Locate the cell with the specified text and output its (x, y) center coordinate. 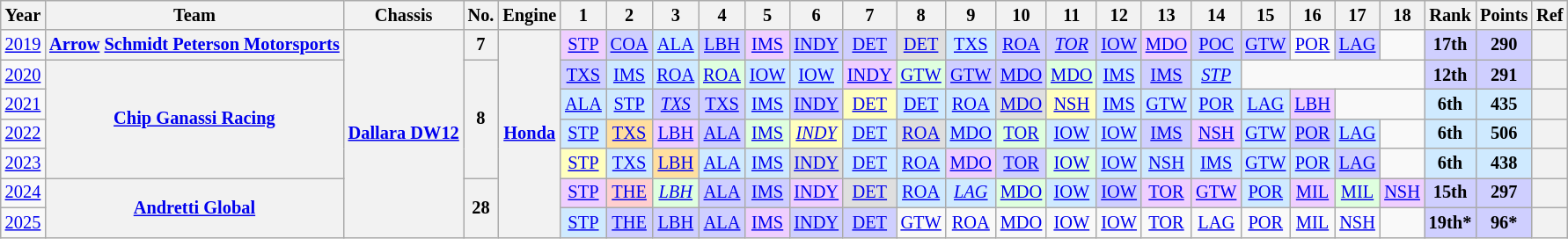
Points (1504, 15)
19th* (1450, 222)
2019 (23, 45)
2020 (23, 75)
11 (1072, 15)
506 (1504, 134)
13 (1167, 15)
POC (1216, 45)
28 (481, 207)
5 (767, 15)
10 (1021, 15)
12th (1450, 75)
2024 (23, 192)
12 (1118, 15)
2021 (23, 104)
Honda (530, 134)
2025 (23, 222)
297 (1504, 192)
2 (630, 15)
Year (23, 15)
16 (1312, 15)
9 (971, 15)
438 (1504, 163)
Dallara DW12 (404, 134)
Chassis (404, 15)
2022 (23, 134)
435 (1504, 104)
Rank (1450, 15)
1 (583, 15)
14 (1216, 15)
4 (722, 15)
Team (194, 15)
3 (676, 15)
6 (817, 15)
17th (1450, 45)
Arrow Schmidt Peterson Motorsports (194, 45)
18 (1402, 15)
COA (630, 45)
15th (1450, 192)
Engine (530, 15)
No. (481, 15)
290 (1504, 45)
2023 (23, 163)
96* (1504, 222)
291 (1504, 75)
17 (1358, 15)
Andretti Global (194, 207)
Ref (1550, 15)
Chip Ganassi Racing (194, 119)
15 (1265, 15)
